From the cell containing the given text, extract its center point as [X, Y] coordinate. 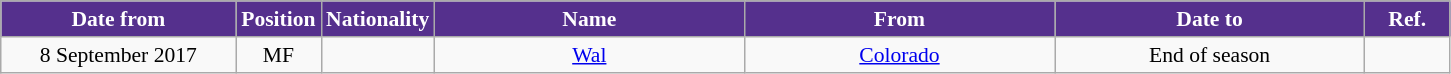
Position [278, 19]
Date from [118, 19]
MF [278, 55]
8 September 2017 [118, 55]
Name [589, 19]
Colorado [899, 55]
From [899, 19]
Ref. [1408, 19]
Date to [1210, 19]
Nationality [378, 19]
End of season [1210, 55]
Wal [589, 55]
